Determine the [x, y] coordinate at the center of the cell enclosing the given text.  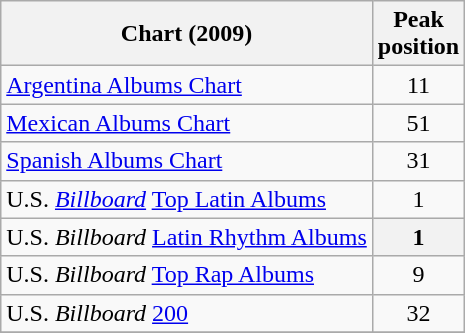
31 [418, 161]
U.S. Billboard 200 [187, 313]
32 [418, 313]
Chart (2009) [187, 34]
Argentina Albums Chart [187, 85]
Spanish Albums Chart [187, 161]
U.S. Billboard Top Rap Albums [187, 275]
11 [418, 85]
9 [418, 275]
Mexican Albums Chart [187, 123]
U.S. Billboard Top Latin Albums [187, 199]
51 [418, 123]
Peakposition [418, 34]
U.S. Billboard Latin Rhythm Albums [187, 237]
